From the cell containing the given text, extract its center point as [x, y] coordinate. 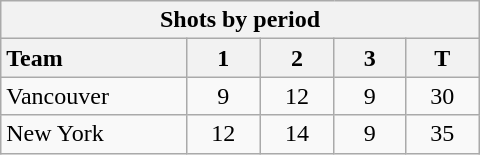
14 [297, 134]
1 [223, 58]
Team [94, 58]
35 [442, 134]
New York [94, 134]
Shots by period [240, 20]
3 [370, 58]
Vancouver [94, 96]
2 [297, 58]
30 [442, 96]
T [442, 58]
